Locate the cell with the specified text and output its [X, Y] center coordinate. 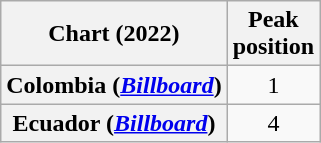
1 [273, 85]
Chart (2022) [114, 34]
4 [273, 123]
Ecuador (Billboard) [114, 123]
Peakposition [273, 34]
Colombia (Billboard) [114, 85]
